Find where the given text appears and provide that cell's center as (X, Y) coordinate. 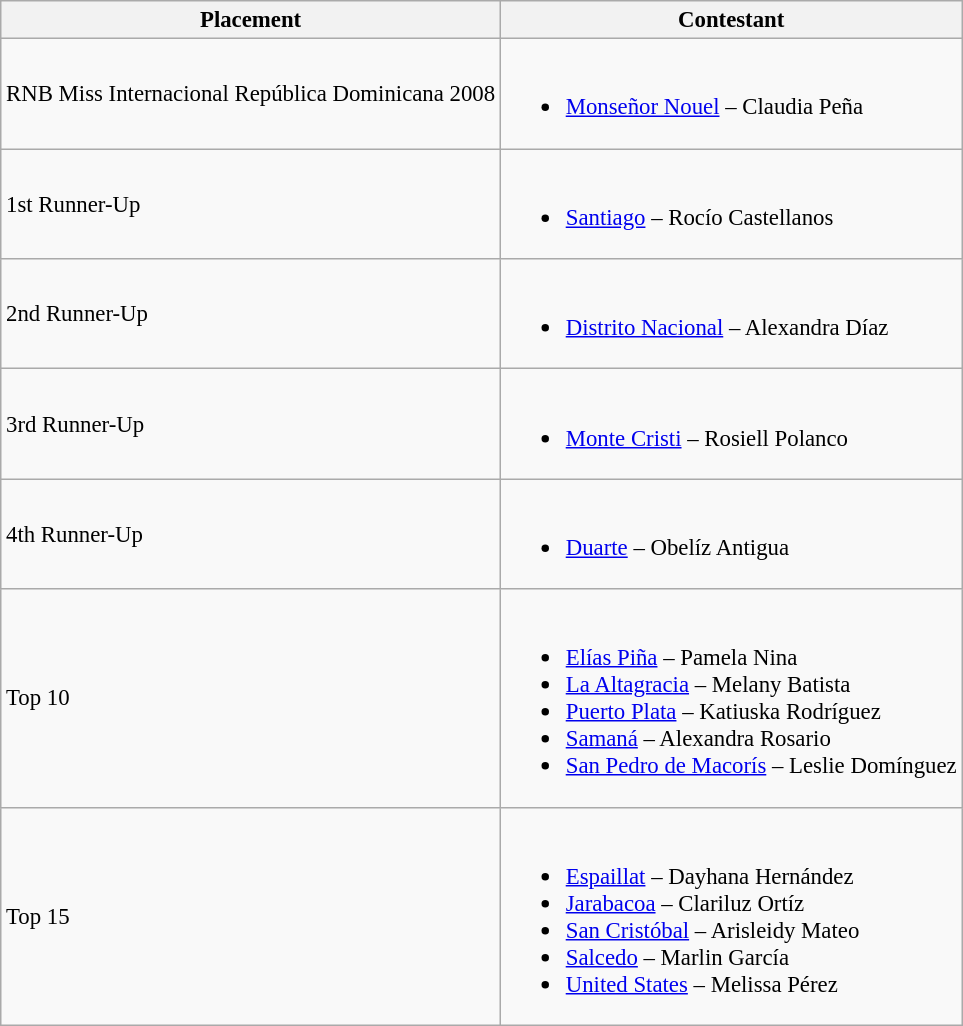
Monte Cristi – Rosiell Polanco (731, 424)
Top 10 (251, 698)
Espaillat – Dayhana HernándezJarabacoa – Clariluz OrtízSan Cristóbal – Arisleidy MateoSalcedo – Marlin GarcíaUnited States – Melissa Pérez (731, 916)
Duarte – Obelíz Antigua (731, 534)
Contestant (731, 20)
Top 15 (251, 916)
1st Runner-Up (251, 204)
Placement (251, 20)
RNB Miss Internacional República Dominicana 2008 (251, 94)
4th Runner-Up (251, 534)
3rd Runner-Up (251, 424)
Monseñor Nouel – Claudia Peña (731, 94)
Santiago – Rocío Castellanos (731, 204)
2nd Runner-Up (251, 314)
Distrito Nacional – Alexandra Díaz (731, 314)
